Pinpoint the cell where the given text exists, returning its [x, y] midpoint coordinate. 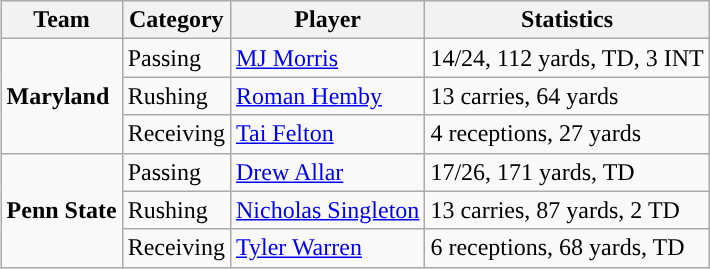
13 carries, 87 yards, 2 TD [567, 210]
Nicholas Singleton [327, 210]
4 receptions, 27 yards [567, 134]
MJ Morris [327, 58]
Statistics [567, 20]
6 receptions, 68 yards, TD [567, 248]
17/26, 171 yards, TD [567, 172]
Category [176, 20]
13 carries, 64 yards [567, 96]
Player [327, 20]
Tai Felton [327, 134]
Penn State [62, 210]
Roman Hemby [327, 96]
Maryland [62, 96]
Tyler Warren [327, 248]
Drew Allar [327, 172]
Team [62, 20]
14/24, 112 yards, TD, 3 INT [567, 58]
